Locate the cell with the specified text and output its [x, y] center coordinate. 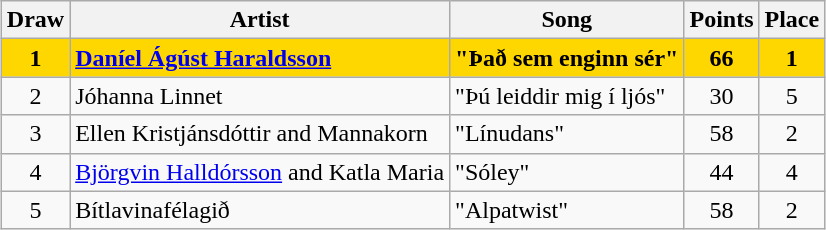
Jóhanna Linnet [260, 96]
Ellen Kristjánsdóttir and Mannakorn [260, 134]
"Línudans" [567, 134]
Artist [260, 20]
"Það sem enginn sér" [567, 58]
Points [722, 20]
44 [722, 172]
Draw [35, 20]
"Þú leiddir mig í ljós" [567, 96]
Daníel Ágúst Haraldsson [260, 58]
Björgvin Halldórsson and Katla Maria [260, 172]
Song [567, 20]
Place [792, 20]
"Sóley" [567, 172]
Bítlavinafélagið [260, 210]
30 [722, 96]
3 [35, 134]
"Alpatwist" [567, 210]
66 [722, 58]
